Scan for the cell matching the given text and deliver its [x, y] coordinate at center. 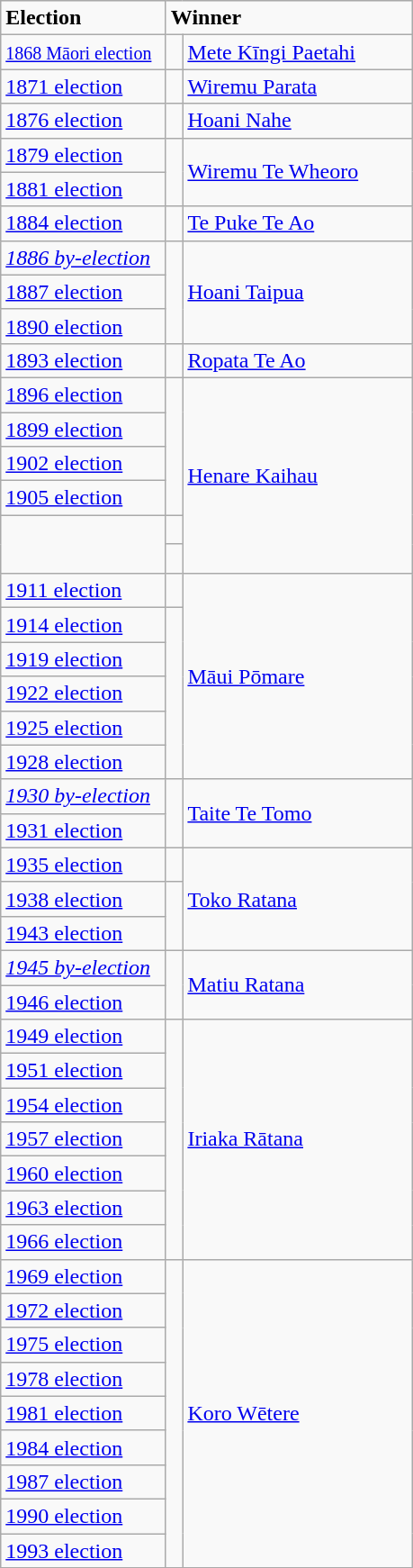
Wiremu Parata [297, 86]
Iriaka Rātana [297, 1139]
1993 election [84, 1550]
1871 election [84, 86]
1886 by-election [84, 258]
1925 election [84, 728]
1938 election [84, 899]
1868 Māori election [84, 52]
Henare Kaihau [297, 476]
1945 by-election [84, 967]
1914 election [84, 625]
1969 election [84, 1276]
Hoani Taipua [297, 292]
Winner [289, 18]
Ropata Te Ao [297, 360]
1896 election [84, 394]
Toko Ratana [297, 899]
1990 election [84, 1516]
1919 election [84, 659]
1972 election [84, 1310]
1884 election [84, 223]
1879 election [84, 155]
1899 election [84, 430]
1902 election [84, 464]
1881 election [84, 189]
Taite Te Tomo [297, 813]
1946 election [84, 1002]
Māui Pōmare [297, 676]
1954 election [84, 1105]
1928 election [84, 762]
1943 election [84, 933]
1975 election [84, 1345]
1957 election [84, 1139]
Te Puke Te Ao [297, 223]
1922 election [84, 693]
1930 by-election [84, 796]
1984 election [84, 1447]
1893 election [84, 360]
1876 election [84, 121]
1949 election [84, 1037]
1987 election [84, 1482]
Matiu Ratana [297, 984]
1981 election [84, 1413]
1978 election [84, 1379]
1890 election [84, 326]
1905 election [84, 498]
1966 election [84, 1242]
Koro Wētere [297, 1414]
1935 election [84, 865]
1931 election [84, 830]
1963 election [84, 1208]
1951 election [84, 1071]
1911 election [84, 591]
Wiremu Te Wheoro [297, 172]
1960 election [84, 1174]
Mete Kīngi Paetahi [297, 52]
1887 election [84, 292]
Election [84, 18]
Hoani Nahe [297, 121]
